Find where the given text appears and provide that cell's center as [X, Y] coordinate. 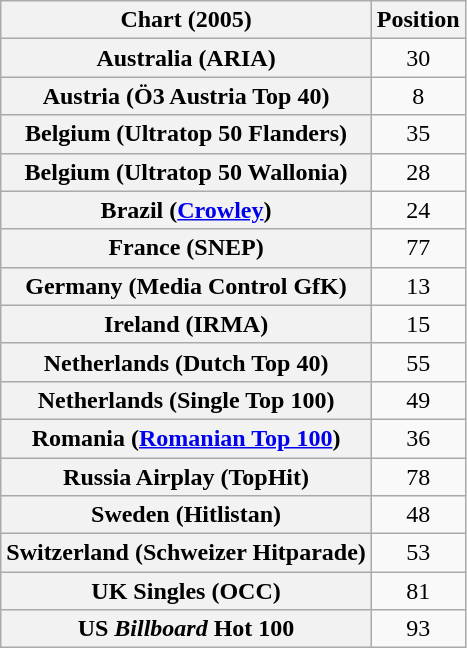
81 [418, 591]
Sweden (Hitlistan) [186, 515]
Netherlands (Single Top 100) [186, 400]
35 [418, 134]
Netherlands (Dutch Top 40) [186, 362]
77 [418, 248]
55 [418, 362]
Austria (Ö3 Austria Top 40) [186, 96]
13 [418, 286]
53 [418, 553]
48 [418, 515]
15 [418, 324]
Chart (2005) [186, 20]
US Billboard Hot 100 [186, 629]
28 [418, 172]
36 [418, 438]
30 [418, 58]
8 [418, 96]
Russia Airplay (TopHit) [186, 477]
France (SNEP) [186, 248]
49 [418, 400]
Ireland (IRMA) [186, 324]
93 [418, 629]
Belgium (Ultratop 50 Flanders) [186, 134]
Germany (Media Control GfK) [186, 286]
Position [418, 20]
Brazil (Crowley) [186, 210]
Romania (Romanian Top 100) [186, 438]
Switzerland (Schweizer Hitparade) [186, 553]
Belgium (Ultratop 50 Wallonia) [186, 172]
UK Singles (OCC) [186, 591]
24 [418, 210]
Australia (ARIA) [186, 58]
78 [418, 477]
